Return the (X, Y) coordinate for the center point of the cell that contains the specified text.  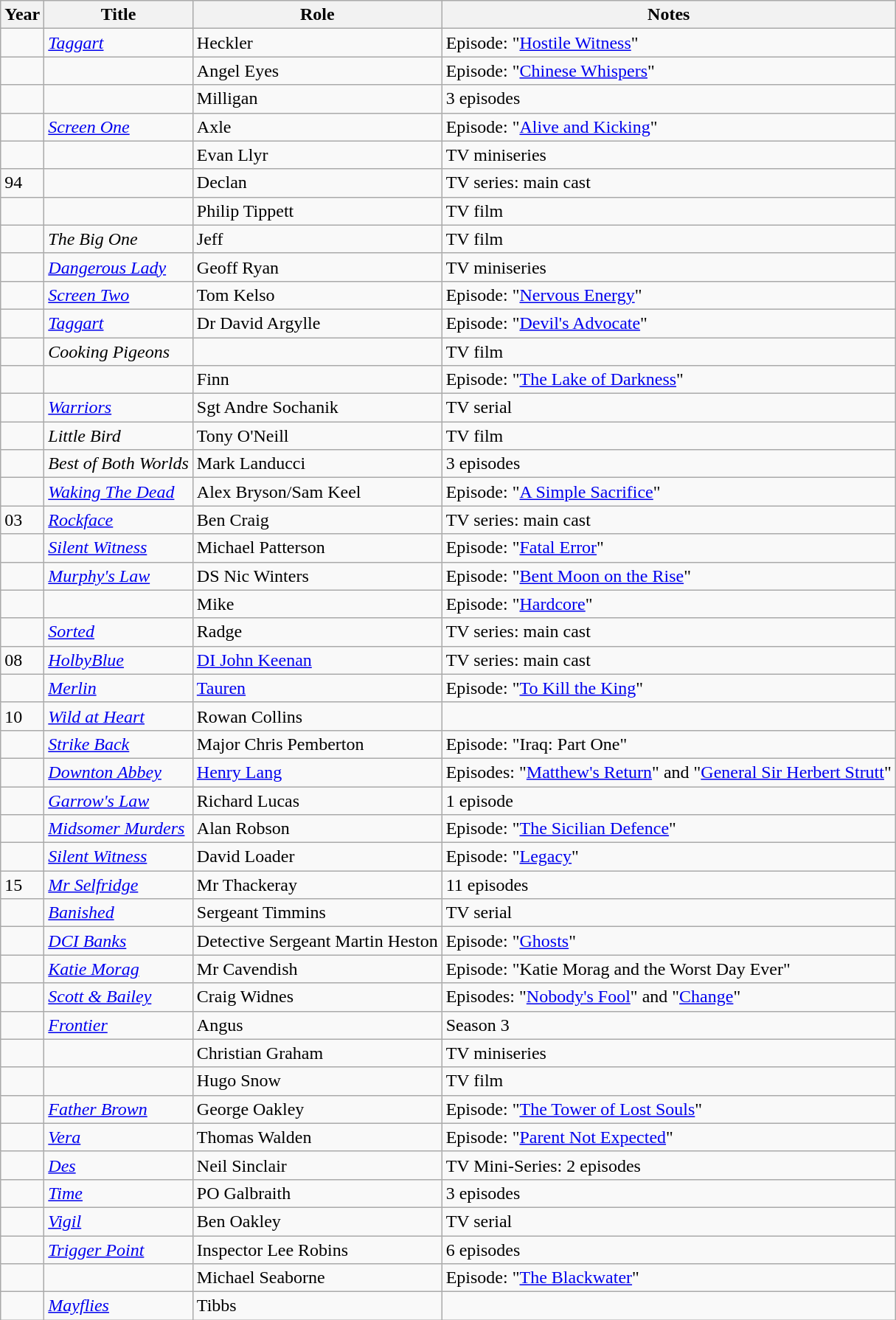
Episode: "Katie Morag and the Worst Day Ever" (668, 969)
Tony O'Neill (317, 436)
Episode: "Alive and Kicking" (668, 127)
Episode: "Hardcore" (668, 604)
Alex Bryson/Sam Keel (317, 492)
08 (22, 660)
Screen One (119, 127)
6 episodes (668, 1250)
Waking The Dead (119, 492)
Strike Back (119, 744)
Christian Graham (317, 1053)
Declan (317, 183)
Episode: "To Kill the King" (668, 688)
Jeff (317, 239)
Season 3 (668, 1025)
Little Bird (119, 436)
Craig Widnes (317, 997)
Thomas Walden (317, 1137)
HolbyBlue (119, 660)
Year (22, 15)
Alan Robson (317, 829)
PO Galbraith (317, 1193)
Episode: "The Lake of Darkness" (668, 380)
Episodes: "Nobody's Fool" and "Change" (668, 997)
Evan Llyr (317, 155)
Episode: "Iraq: Part One" (668, 744)
Notes (668, 15)
Episode: "The Blackwater" (668, 1278)
Cooking Pigeons (119, 352)
Scott & Bailey (119, 997)
David Loader (317, 857)
Role (317, 15)
1 episode (668, 800)
Geoff Ryan (317, 267)
DS Nic Winters (317, 576)
Detective Sergeant Martin Heston (317, 941)
Angus (317, 1025)
Neil Sinclair (317, 1165)
Angel Eyes (317, 71)
Garrow's Law (119, 800)
Vera (119, 1137)
Sergeant Timmins (317, 913)
94 (22, 183)
Downton Abbey (119, 772)
Tauren (317, 688)
Time (119, 1193)
Rowan Collins (317, 716)
Episode: "Nervous Energy" (668, 295)
Mr Cavendish (317, 969)
Trigger Point (119, 1250)
Episode: "Hostile Witness" (668, 43)
Episode: "Devil's Advocate" (668, 323)
Philip Tippett (317, 211)
Episode: "The Sicilian Defence" (668, 829)
Vigil (119, 1221)
Episode: "Legacy" (668, 857)
Rockface (119, 520)
Finn (317, 380)
Title (119, 15)
Warriors (119, 408)
Mark Landucci (317, 464)
Mayflies (119, 1306)
Heckler (317, 43)
10 (22, 716)
Mr Thackeray (317, 885)
Episode: "Bent Moon on the Rise" (668, 576)
Episode: "Fatal Error" (668, 548)
Episodes: "Matthew's Return" and "General Sir Herbert Strutt" (668, 772)
Ben Oakley (317, 1221)
Screen Two (119, 295)
Murphy's Law (119, 576)
Major Chris Pemberton (317, 744)
Radge (317, 632)
Milligan (317, 99)
Wild at Heart (119, 716)
Episode: "Ghosts" (668, 941)
DI John Keenan (317, 660)
The Big One (119, 239)
03 (22, 520)
Best of Both Worlds (119, 464)
Mr Selfridge (119, 885)
Tom Kelso (317, 295)
Michael Patterson (317, 548)
Michael Seaborne (317, 1278)
Ben Craig (317, 520)
Father Brown (119, 1109)
Episode: "The Tower of Lost Souls" (668, 1109)
DCI Banks (119, 941)
Des (119, 1165)
Merlin (119, 688)
Dr David Argylle (317, 323)
Episode: "Parent Not Expected" (668, 1137)
15 (22, 885)
George Oakley (317, 1109)
TV Mini-Series: 2 episodes (668, 1165)
Mike (317, 604)
Katie Morag (119, 969)
Richard Lucas (317, 800)
Sgt Andre Sochanik (317, 408)
Tibbs (317, 1306)
Hugo Snow (317, 1081)
Banished (119, 913)
Henry Lang (317, 772)
Sorted (119, 632)
Episode: "Chinese Whispers" (668, 71)
Inspector Lee Robins (317, 1250)
11 episodes (668, 885)
Frontier (119, 1025)
Axle (317, 127)
Episode: "A Simple Sacrifice" (668, 492)
Dangerous Lady (119, 267)
Midsomer Murders (119, 829)
